From the cell containing the given text, extract its center point as (x, y) coordinate. 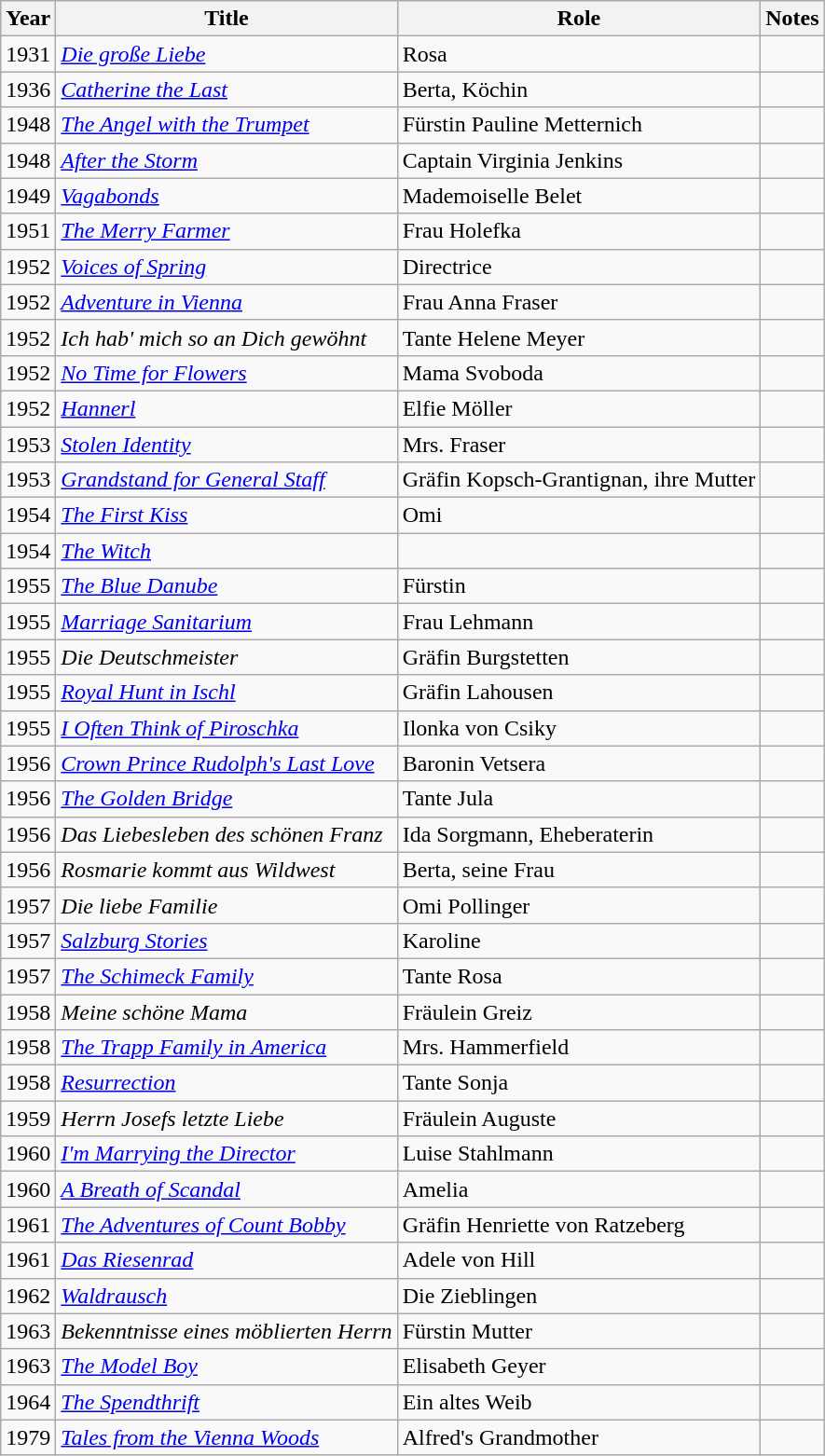
Amelia (579, 1189)
Resurrection (227, 1083)
Alfred's Grandmother (579, 1437)
Fräulein Greiz (579, 1011)
Elisabeth Geyer (579, 1367)
Stolen Identity (227, 445)
Tante Helene Meyer (579, 337)
Notes (792, 19)
Bekenntnisse eines möblierten Herrn (227, 1331)
Ida Sorgmann, Eheberaterin (579, 834)
Fürstin Mutter (579, 1331)
Ilonka von Csiky (579, 728)
Das Riesenrad (227, 1260)
Herrn Josefs letzte Liebe (227, 1119)
The Angel with the Trumpet (227, 125)
Tante Rosa (579, 976)
The Spendthrift (227, 1402)
The First Kiss (227, 515)
Mademoiselle Belet (579, 196)
Luise Stahlmann (579, 1154)
Salzburg Stories (227, 941)
Vagabonds (227, 196)
Gräfin Kopsch-Grantignan, ihre Mutter (579, 480)
Die Zieblingen (579, 1296)
Tante Jula (579, 799)
Fräulein Auguste (579, 1119)
Ich hab' mich so an Dich gewöhnt (227, 337)
No Time for Flowers (227, 373)
Mrs. Hammerfield (579, 1048)
1936 (28, 89)
The Golden Bridge (227, 799)
Karoline (579, 941)
Mama Svoboda (579, 373)
Tante Sonja (579, 1083)
Ein altes Weib (579, 1402)
Elfie Möller (579, 408)
Die große Liebe (227, 54)
Frau Holefka (579, 231)
I'm Marrying the Director (227, 1154)
Title (227, 19)
Rosa (579, 54)
Role (579, 19)
Adele von Hill (579, 1260)
Gräfin Henriette von Ratzeberg (579, 1225)
The Trapp Family in America (227, 1048)
Frau Anna Fraser (579, 302)
Directrice (579, 267)
Crown Prince Rudolph's Last Love (227, 763)
Gräfin Burgstetten (579, 657)
1931 (28, 54)
The Merry Farmer (227, 231)
Die Deutschmeister (227, 657)
The Schimeck Family (227, 976)
Waldrausch (227, 1296)
A Breath of Scandal (227, 1189)
Royal Hunt in Ischl (227, 693)
After the Storm (227, 160)
1959 (28, 1119)
Voices of Spring (227, 267)
Berta, seine Frau (579, 870)
1962 (28, 1296)
Mrs. Fraser (579, 445)
The Witch (227, 551)
I Often Think of Piroschka (227, 728)
The Adventures of Count Bobby (227, 1225)
Baronin Vetsera (579, 763)
The Blue Danube (227, 586)
1964 (28, 1402)
Omi (579, 515)
Berta, Köchin (579, 89)
The Model Boy (227, 1367)
Tales from the Vienna Woods (227, 1437)
1979 (28, 1437)
1949 (28, 196)
Fürstin (579, 586)
Hannerl (227, 408)
Die liebe Familie (227, 905)
Fürstin Pauline Metternich (579, 125)
Das Liebesleben des schönen Franz (227, 834)
Marriage Sanitarium (227, 622)
Captain Virginia Jenkins (579, 160)
Catherine the Last (227, 89)
Meine schöne Mama (227, 1011)
Omi Pollinger (579, 905)
Rosmarie kommt aus Wildwest (227, 870)
1951 (28, 231)
Frau Lehmann (579, 622)
Year (28, 19)
Gräfin Lahousen (579, 693)
Adventure in Vienna (227, 302)
Grandstand for General Staff (227, 480)
